Locate the cell with the specified text and output its [X, Y] center coordinate. 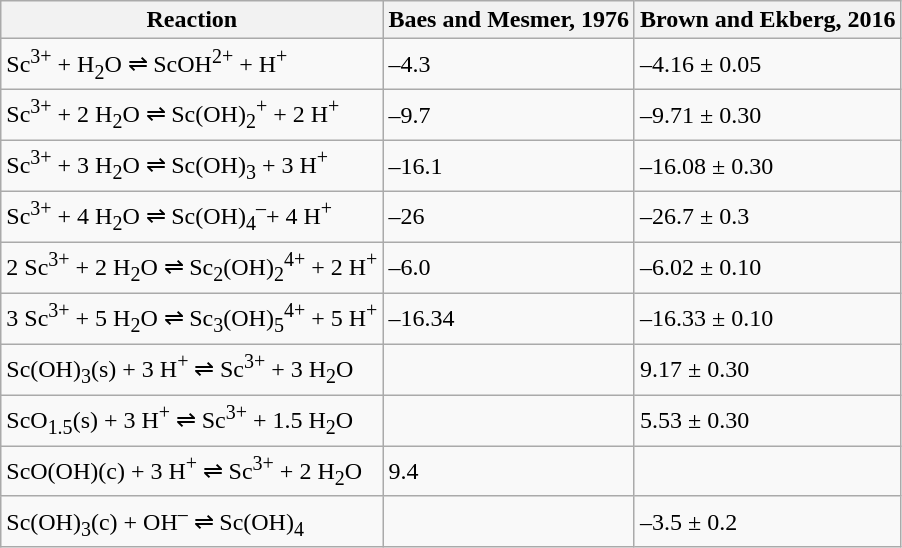
ScO1.5(s) + 3 H+ ⇌ Sc3+ + 1.5 H2O [192, 420]
Sc(OH)3(s) + 3 H+ ⇌ Sc3+ + 3 H2O [192, 370]
–16.34 [509, 318]
–4.3 [509, 64]
9.4 [509, 472]
Reaction [192, 20]
–26.7 ± 0.3 [768, 216]
–3.5 ± 0.2 [768, 522]
–9.7 [509, 116]
–4.16 ± 0.05 [768, 64]
–6.02 ± 0.10 [768, 268]
Sc3+ + 4 H2O ⇌ Sc(OH)4–+ 4 H+ [192, 216]
–26 [509, 216]
Sc3+ + 2 H2O ⇌ Sc(OH)2+ + 2 H+ [192, 116]
2 Sc3+ + 2 H2O ⇌ Sc2(OH)24+ + 2 H+ [192, 268]
–6.0 [509, 268]
3 Sc3+ + 5 H2O ⇌ Sc3(OH)54+ + 5 H+ [192, 318]
Sc(OH)3(c) + OH– ⇌ Sc(OH)4 [192, 522]
–16.08 ± 0.30 [768, 166]
Baes and Mesmer, 1976 [509, 20]
–16.33 ± 0.10 [768, 318]
9.17 ± 0.30 [768, 370]
–16.1 [509, 166]
–9.71 ± 0.30 [768, 116]
Brown and Ekberg, 2016 [768, 20]
5.53 ± 0.30 [768, 420]
Sc3+ + 3 H2O ⇌ Sc(OH)3 + 3 H+ [192, 166]
ScO(OH)(c) + 3 H+ ⇌ Sc3+ + 2 H2O [192, 472]
Sc3+ + H2O ⇌ ScOH2+ + H+ [192, 64]
